Find where the given text appears and provide that cell's center as [X, Y] coordinate. 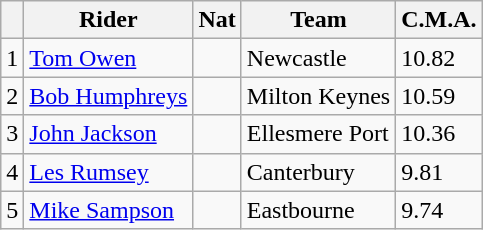
Tom Owen [108, 58]
Newcastle [318, 58]
Les Rumsey [108, 172]
Milton Keynes [318, 96]
2 [12, 96]
Mike Sampson [108, 210]
10.82 [439, 58]
1 [12, 58]
10.36 [439, 134]
Rider [108, 20]
4 [12, 172]
Bob Humphreys [108, 96]
Ellesmere Port [318, 134]
9.81 [439, 172]
Nat [217, 20]
9.74 [439, 210]
Eastbourne [318, 210]
10.59 [439, 96]
Team [318, 20]
Canterbury [318, 172]
John Jackson [108, 134]
C.M.A. [439, 20]
5 [12, 210]
3 [12, 134]
